Extract the (X, Y) coordinate from the center of the cell holding the provided text.  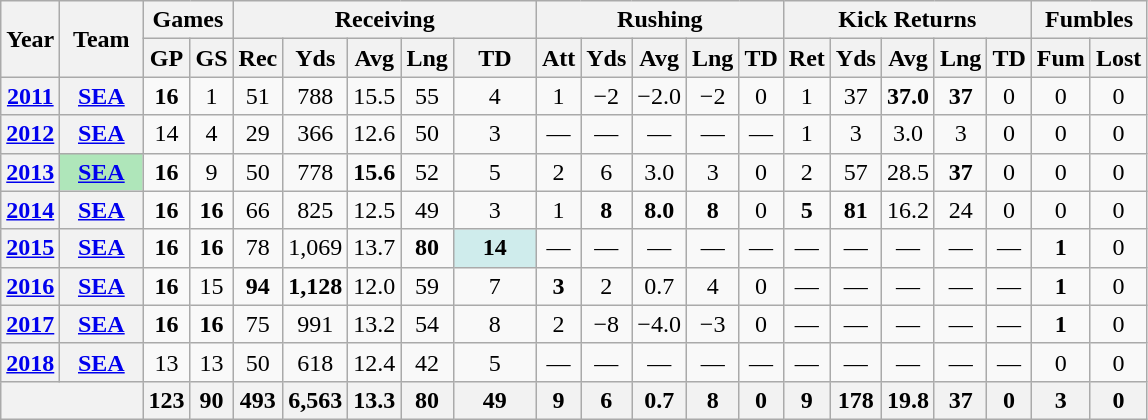
2016 (30, 286)
16.2 (908, 210)
78 (258, 248)
8.0 (660, 210)
52 (427, 172)
13.2 (374, 324)
778 (316, 172)
Year (30, 39)
2012 (30, 134)
24 (960, 210)
178 (856, 400)
−3 (712, 324)
GS (212, 58)
51 (258, 96)
−4.0 (660, 324)
366 (316, 134)
2015 (30, 248)
2017 (30, 324)
Fum (1060, 58)
1,128 (316, 286)
57 (856, 172)
29 (258, 134)
12.0 (374, 286)
−8 (606, 324)
618 (316, 362)
2018 (30, 362)
12.4 (374, 362)
81 (856, 210)
2013 (30, 172)
Receiving (384, 20)
493 (258, 400)
66 (258, 210)
1,069 (316, 248)
42 (427, 362)
Rushing (660, 20)
2011 (30, 96)
15.6 (374, 172)
Rec (258, 58)
13.7 (374, 248)
75 (258, 324)
7 (494, 286)
94 (258, 286)
12.6 (374, 134)
28.5 (908, 172)
15.5 (374, 96)
Att (558, 58)
37.0 (908, 96)
Fumbles (1088, 20)
Games (188, 20)
−2.0 (660, 96)
59 (427, 286)
Kick Returns (907, 20)
55 (427, 96)
991 (316, 324)
123 (166, 400)
Ret (806, 58)
Team (102, 39)
12.5 (374, 210)
2014 (30, 210)
54 (427, 324)
825 (316, 210)
GP (166, 58)
90 (212, 400)
6,563 (316, 400)
13.3 (374, 400)
19.8 (908, 400)
Lost (1118, 58)
788 (316, 96)
15 (212, 286)
